Output the [x, y] coordinate of the center of the cell containing the given text.  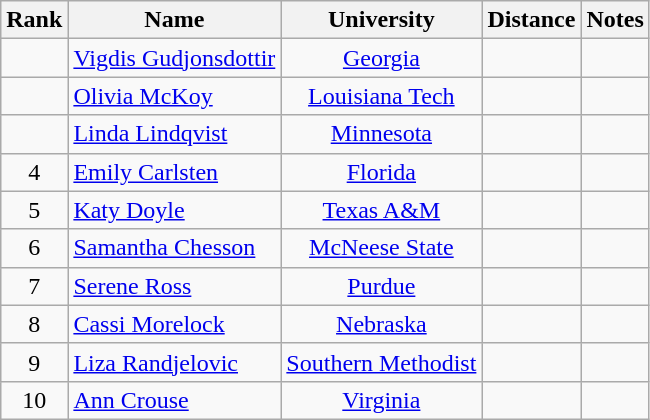
Purdue [382, 286]
Florida [382, 172]
Virginia [382, 400]
Nebraska [382, 324]
Rank [34, 20]
Georgia [382, 58]
8 [34, 324]
Linda Lindqvist [174, 134]
McNeese State [382, 248]
Notes [615, 20]
Texas A&M [382, 210]
Samantha Chesson [174, 248]
Katy Doyle [174, 210]
6 [34, 248]
10 [34, 400]
Ann Crouse [174, 400]
9 [34, 362]
Serene Ross [174, 286]
Vigdis Gudjonsdottir [174, 58]
Louisiana Tech [382, 96]
7 [34, 286]
Distance [532, 20]
Cassi Morelock [174, 324]
Name [174, 20]
Olivia McKoy [174, 96]
University [382, 20]
Emily Carlsten [174, 172]
Minnesota [382, 134]
5 [34, 210]
Southern Methodist [382, 362]
Liza Randjelovic [174, 362]
4 [34, 172]
